Identify which cell holds the provided text, then report its (x, y) central coordinate. 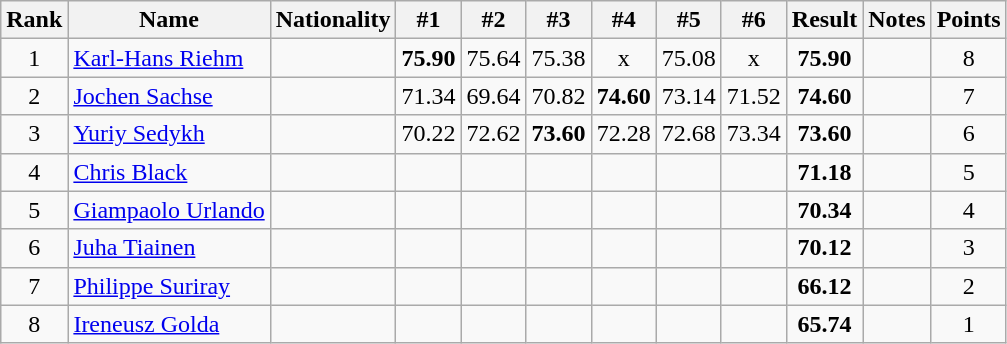
Ireneusz Golda (169, 324)
Jochen Sachse (169, 96)
#3 (558, 20)
#4 (624, 20)
Result (824, 20)
Nationality (333, 20)
Juha Tiainen (169, 248)
71.18 (824, 172)
70.22 (428, 134)
73.14 (688, 96)
Points (968, 20)
65.74 (824, 324)
72.62 (494, 134)
75.08 (688, 58)
Notes (897, 20)
Chris Black (169, 172)
Yuriy Sedykh (169, 134)
Rank (34, 20)
72.28 (624, 134)
69.64 (494, 96)
75.64 (494, 58)
Karl-Hans Riehm (169, 58)
#1 (428, 20)
#2 (494, 20)
71.34 (428, 96)
75.38 (558, 58)
Giampaolo Urlando (169, 210)
71.52 (754, 96)
70.12 (824, 248)
70.34 (824, 210)
#6 (754, 20)
Philippe Suriray (169, 286)
72.68 (688, 134)
66.12 (824, 286)
#5 (688, 20)
73.34 (754, 134)
70.82 (558, 96)
Name (169, 20)
